For the text-containing cell, return its midpoint in (x, y) coordinate format. 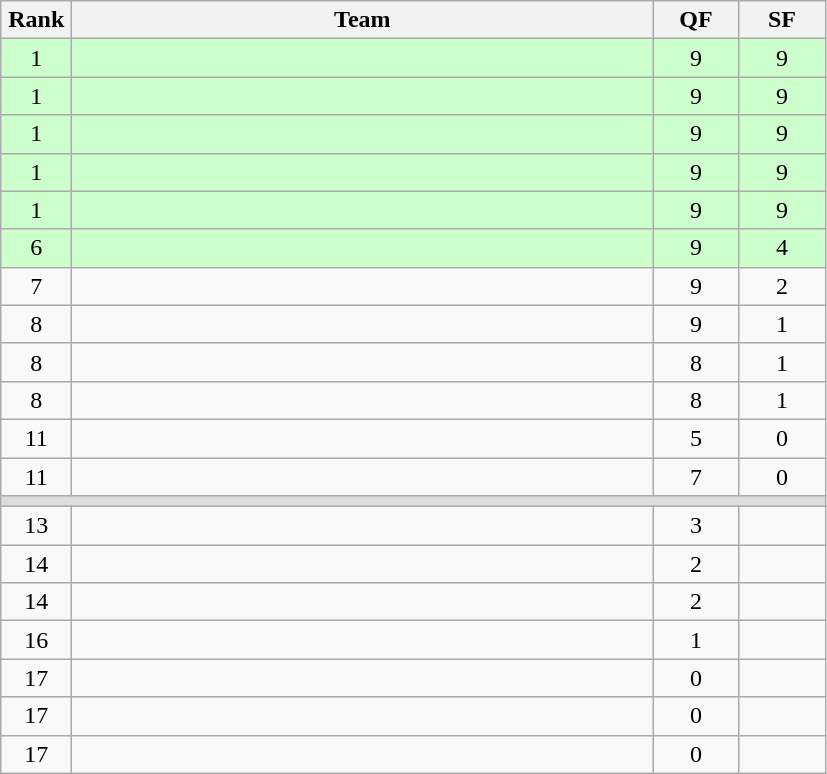
Team (362, 20)
6 (36, 248)
3 (696, 526)
5 (696, 438)
4 (782, 248)
SF (782, 20)
Rank (36, 20)
16 (36, 640)
13 (36, 526)
QF (696, 20)
